Return the [x, y] coordinate for the center point of the cell that contains the specified text.  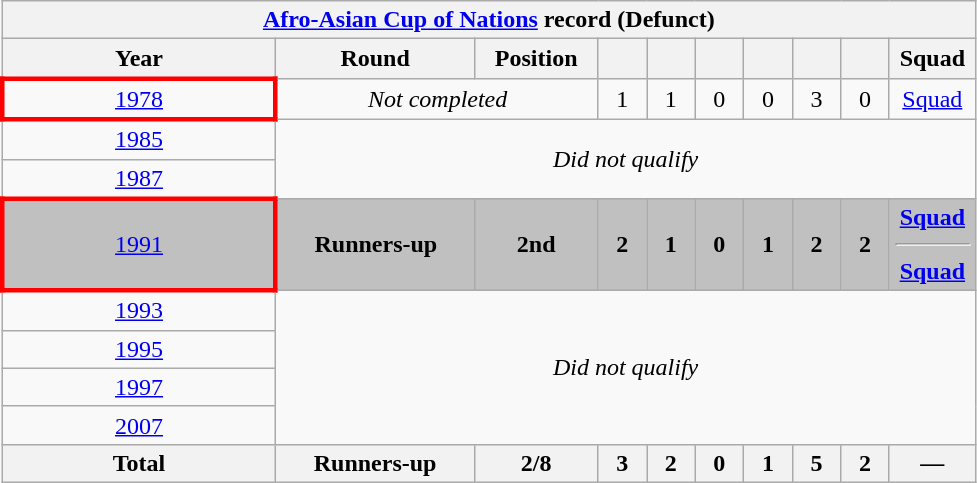
— [932, 463]
Not completed [437, 98]
1991 [139, 245]
Year [139, 59]
1985 [139, 139]
1997 [139, 387]
2007 [139, 425]
1987 [139, 179]
1978 [139, 98]
Total [139, 463]
2/8 [536, 463]
1995 [139, 349]
SquadSquad [932, 245]
Position [536, 59]
2nd [536, 245]
5 [816, 463]
1993 [139, 311]
Round [376, 59]
Afro-Asian Cup of Nations record (Defunct) [488, 20]
